Identify which cell holds the provided text, then report its [X, Y] central coordinate. 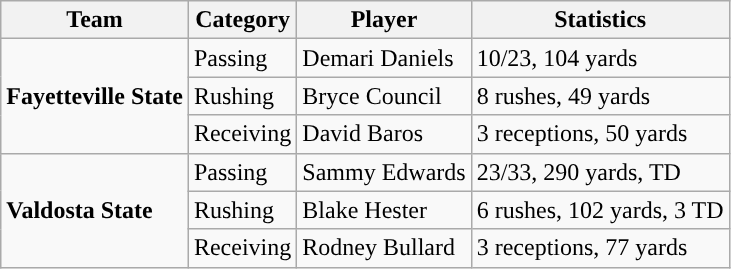
6 rushes, 102 yards, 3 TD [600, 210]
3 receptions, 77 yards [600, 248]
David Baros [384, 134]
Fayetteville State [95, 96]
Blake Hester [384, 210]
Rodney Bullard [384, 248]
Player [384, 20]
Statistics [600, 20]
Category [242, 20]
23/33, 290 yards, TD [600, 172]
Demari Daniels [384, 58]
Sammy Edwards [384, 172]
3 receptions, 50 yards [600, 134]
Valdosta State [95, 210]
Team [95, 20]
8 rushes, 49 yards [600, 96]
Bryce Council [384, 96]
10/23, 104 yards [600, 58]
